Find where the given text appears and provide that cell's center as (X, Y) coordinate. 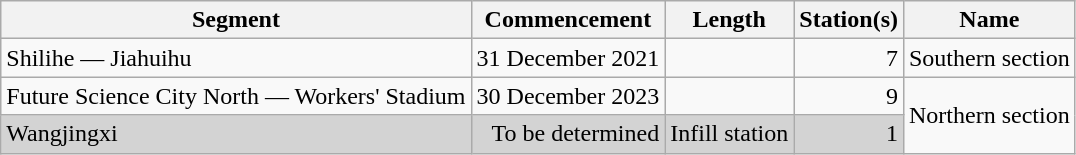
Infill station (730, 134)
1 (849, 134)
30 December 2023 (568, 96)
Southern section (989, 58)
Segment (236, 20)
Station(s) (849, 20)
Northern section (989, 115)
31 December 2021 (568, 58)
7 (849, 58)
Commencement (568, 20)
Future Science City North — Workers' Stadium (236, 96)
Wangjingxi (236, 134)
Length (730, 20)
Shilihe — Jiahuihu (236, 58)
9 (849, 96)
To be determined (568, 134)
Name (989, 20)
